Pinpoint the cell where the given text exists, returning its (x, y) midpoint coordinate. 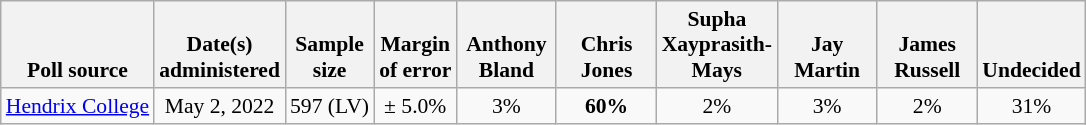
Samplesize (330, 44)
Undecided (1031, 44)
JayMartin (827, 44)
Date(s)administered (220, 44)
Marginof error (415, 44)
± 5.0% (415, 106)
Poll source (78, 44)
Hendrix College (78, 106)
JamesRussell (927, 44)
ChrisJones (606, 44)
597 (LV) (330, 106)
SuphaXayprasith-Mays (717, 44)
May 2, 2022 (220, 106)
AnthonyBland (506, 44)
60% (606, 106)
31% (1031, 106)
